Capture the cell that displays the provided text and extract its (x, y) central coordinate. 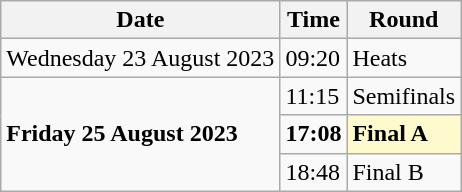
Friday 25 August 2023 (140, 134)
Final A (404, 134)
09:20 (314, 58)
Date (140, 20)
17:08 (314, 134)
11:15 (314, 96)
Final B (404, 172)
Wednesday 23 August 2023 (140, 58)
Semifinals (404, 96)
18:48 (314, 172)
Heats (404, 58)
Round (404, 20)
Time (314, 20)
